Output the (X, Y) coordinate of the center of the cell containing the given text.  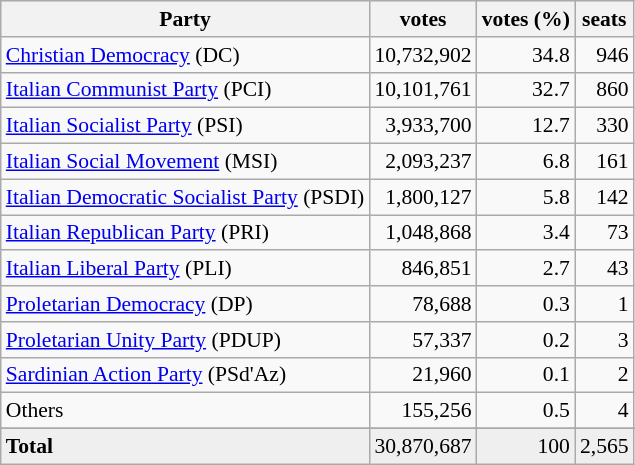
1,048,868 (422, 233)
Italian Liberal Party (PLI) (186, 269)
0.2 (526, 340)
3 (604, 340)
330 (604, 126)
votes (422, 19)
1,800,127 (422, 197)
860 (604, 90)
161 (604, 162)
10,732,902 (422, 55)
2,565 (604, 447)
21,960 (422, 375)
142 (604, 197)
Christian Democracy (DC) (186, 55)
Total (186, 447)
1 (604, 304)
Italian Democratic Socialist Party (PSDI) (186, 197)
votes (%) (526, 19)
34.8 (526, 55)
78,688 (422, 304)
Italian Social Movement (MSI) (186, 162)
30,870,687 (422, 447)
0.5 (526, 411)
0.1 (526, 375)
0.3 (526, 304)
Others (186, 411)
43 (604, 269)
6.8 (526, 162)
10,101,761 (422, 90)
2,093,237 (422, 162)
3,933,700 (422, 126)
5.8 (526, 197)
Sardinian Action Party (PSd'Az) (186, 375)
seats (604, 19)
12.7 (526, 126)
100 (526, 447)
Party (186, 19)
2.7 (526, 269)
Italian Republican Party (PRI) (186, 233)
Proletarian Democracy (DP) (186, 304)
155,256 (422, 411)
846,851 (422, 269)
Italian Socialist Party (PSI) (186, 126)
Proletarian Unity Party (PDUP) (186, 340)
32.7 (526, 90)
3.4 (526, 233)
73 (604, 233)
Italian Communist Party (PCI) (186, 90)
946 (604, 55)
57,337 (422, 340)
2 (604, 375)
4 (604, 411)
